Determine the [X, Y] coordinate at the center of the cell enclosing the given text.  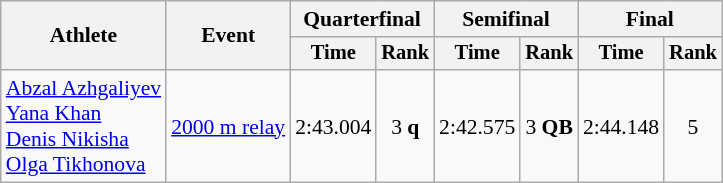
3 QB [549, 126]
Event [228, 36]
Semifinal [506, 19]
2000 m relay [228, 126]
2:43.004 [333, 126]
Athlete [84, 36]
Final [650, 19]
2:42.575 [477, 126]
Quarterfinal [362, 19]
5 [693, 126]
3 q [405, 126]
2:44.148 [621, 126]
Abzal AzhgaliyevYana KhanDenis NikishaOlga Tikhonova [84, 126]
